Pinpoint the cell where the given text exists, returning its [X, Y] midpoint coordinate. 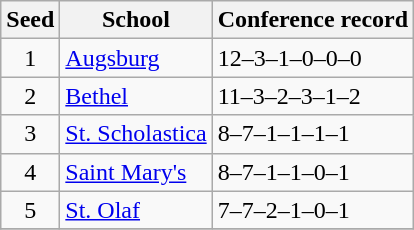
2 [30, 96]
School [136, 20]
Bethel [136, 96]
Seed [30, 20]
Augsburg [136, 58]
Saint Mary's [136, 172]
Conference record [312, 20]
11–3–2–3–1–2 [312, 96]
8–7–1–1–0–1 [312, 172]
4 [30, 172]
8–7–1–1–1–1 [312, 134]
5 [30, 210]
St. Olaf [136, 210]
3 [30, 134]
12–3–1–0–0–0 [312, 58]
St. Scholastica [136, 134]
1 [30, 58]
7–7–2–1–0–1 [312, 210]
